Scan for the cell matching the given text and deliver its [X, Y] coordinate at center. 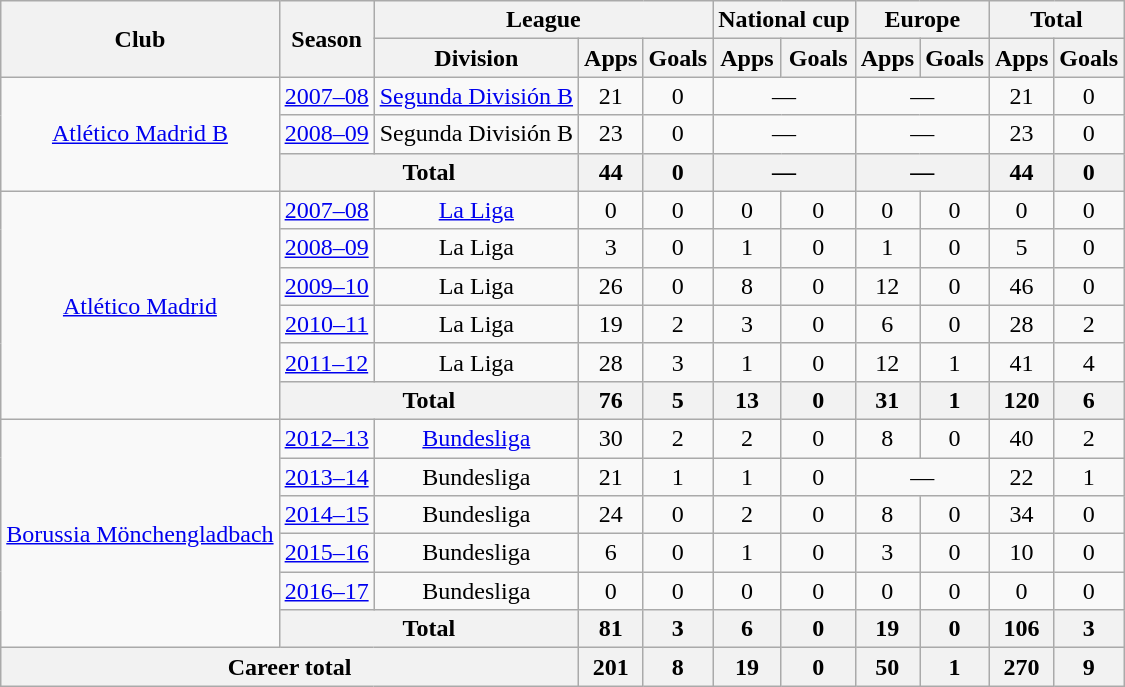
106 [1021, 629]
31 [887, 400]
Division [476, 58]
Club [140, 39]
2009–10 [326, 286]
22 [1021, 477]
10 [1021, 553]
9 [1089, 667]
Europe [922, 20]
4 [1089, 362]
81 [611, 629]
34 [1021, 515]
120 [1021, 400]
40 [1021, 438]
2015–16 [326, 553]
2013–14 [326, 477]
Career total [290, 667]
League [544, 20]
50 [887, 667]
24 [611, 515]
76 [611, 400]
26 [611, 286]
2010–11 [326, 324]
41 [1021, 362]
13 [747, 400]
National cup [784, 20]
Season [326, 39]
30 [611, 438]
201 [611, 667]
270 [1021, 667]
2012–13 [326, 438]
Borussia Mönchengladbach [140, 533]
2011–12 [326, 362]
46 [1021, 286]
2014–15 [326, 515]
Atlético Madrid B [140, 134]
Atlético Madrid [140, 305]
2016–17 [326, 591]
